Return the (X, Y) coordinate for the center point of the cell that contains the specified text.  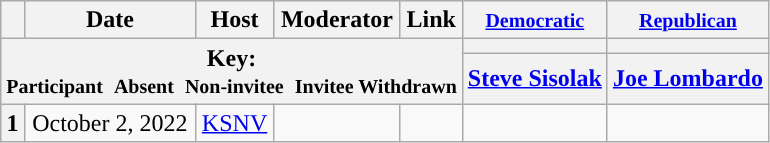
KSNV (234, 123)
Host (234, 20)
October 2, 2022 (110, 123)
Steve Sisolak (534, 78)
Joe Lombardo (688, 78)
Key: Participant Absent Non-invitee Invitee Withdrawn (232, 72)
Date (110, 20)
1 (13, 123)
Moderator (337, 20)
Democratic (534, 20)
Link (431, 20)
Republican (688, 20)
